Scan for the cell matching the given text and deliver its [x, y] coordinate at center. 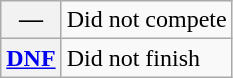
DNF [31, 58]
— [31, 20]
Did not compete [146, 20]
Did not finish [146, 58]
